Provide the (X, Y) coordinate of the cell's center where the given text is located.  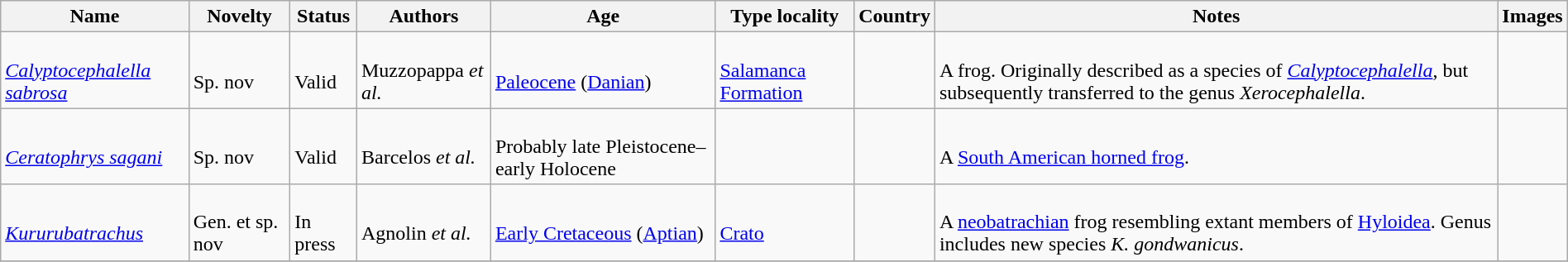
Age (602, 17)
Crato (785, 222)
A South American horned frog. (1216, 146)
Paleocene (Danian) (602, 70)
Status (324, 17)
Name (94, 17)
Early Cretaceous (Aptian) (602, 222)
Kururubatrachus (94, 222)
Notes (1216, 17)
Ceratophrys sagani (94, 146)
Images (1532, 17)
A frog. Originally described as a species of Calyptocephalella, but subsequently transferred to the genus Xerocephalella. (1216, 70)
Type locality (785, 17)
A neobatrachian frog resembling extant members of Hyloidea. Genus includes new species K. gondwanicus. (1216, 222)
Probably late Pleistocene–early Holocene (602, 146)
Salamanca Formation (785, 70)
Authors (423, 17)
Agnolin et al. (423, 222)
Calyptocephalella sabrosa (94, 70)
Novelty (240, 17)
In press (324, 222)
Barcelos et al. (423, 146)
Muzzopappa et al. (423, 70)
Country (895, 17)
Gen. et sp. nov (240, 222)
